Determine the [X, Y] coordinate at the center of the cell enclosing the given text.  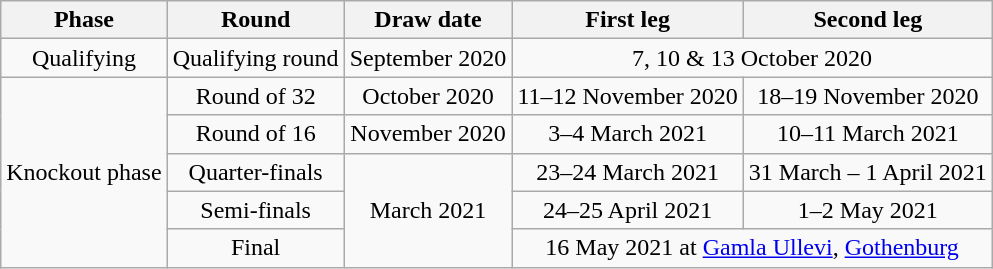
November 2020 [428, 134]
11–12 November 2020 [628, 96]
Semi-finals [256, 210]
23–24 March 2021 [628, 172]
Knockout phase [84, 172]
September 2020 [428, 58]
31 March – 1 April 2021 [868, 172]
October 2020 [428, 96]
7, 10 & 13 October 2020 [752, 58]
Round [256, 20]
24–25 April 2021 [628, 210]
1–2 May 2021 [868, 210]
Round of 32 [256, 96]
March 2021 [428, 210]
16 May 2021 at Gamla Ullevi, Gothenburg [752, 248]
Round of 16 [256, 134]
Qualifying round [256, 58]
Quarter-finals [256, 172]
Phase [84, 20]
Draw date [428, 20]
Final [256, 248]
First leg [628, 20]
Qualifying [84, 58]
10–11 March 2021 [868, 134]
Second leg [868, 20]
3–4 March 2021 [628, 134]
18–19 November 2020 [868, 96]
